Return (X, Y) of the center of cell containing provided text 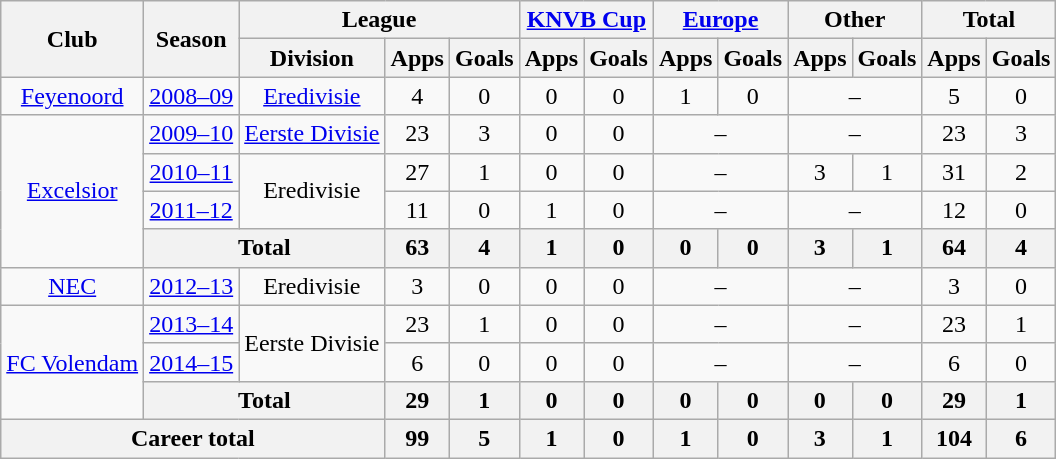
Feyenoord (72, 96)
Club (72, 39)
63 (417, 248)
KNVB Cup (586, 20)
11 (417, 210)
Europe (720, 20)
NEC (72, 286)
Season (192, 39)
Excelsior (72, 191)
2010–11 (192, 172)
2009–10 (192, 134)
2013–14 (192, 324)
Division (312, 58)
12 (954, 210)
99 (417, 438)
2011–12 (192, 210)
64 (954, 248)
Career total (193, 438)
27 (417, 172)
31 (954, 172)
League (380, 20)
FC Volendam (72, 362)
2008–09 (192, 96)
2 (1021, 172)
2012–13 (192, 286)
2014–15 (192, 362)
Other (855, 20)
104 (954, 438)
